Scan for the cell matching the given text and deliver its (x, y) coordinate at center. 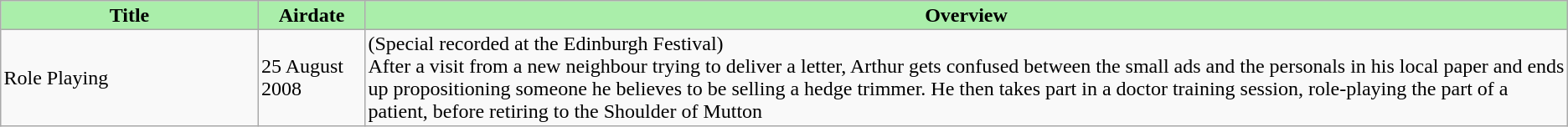
25 August 2008 (312, 78)
Title (130, 15)
Role Playing (130, 78)
Overview (967, 15)
Airdate (312, 15)
